Locate the cell with the specified text and output its [x, y] center coordinate. 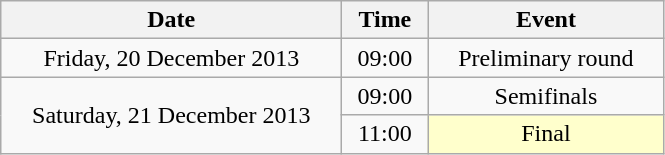
Time [385, 20]
Semifinals [546, 96]
Saturday, 21 December 2013 [172, 115]
Event [546, 20]
11:00 [385, 134]
Final [546, 134]
Friday, 20 December 2013 [172, 58]
Preliminary round [546, 58]
Date [172, 20]
